Output the [X, Y] coordinate of the center of the cell containing the given text.  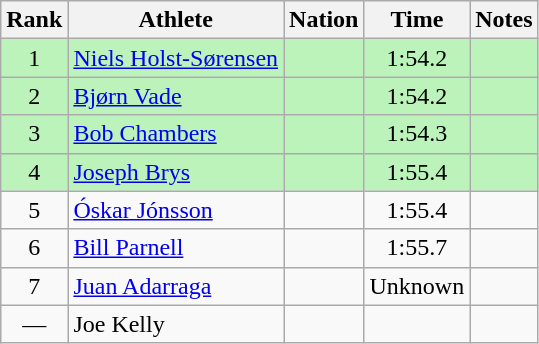
Bill Parnell [176, 248]
Unknown [417, 286]
Nation [324, 20]
1:55.7 [417, 248]
Niels Holst-Sørensen [176, 58]
1:54.3 [417, 134]
Juan Adarraga [176, 286]
Rank [34, 20]
Time [417, 20]
Athlete [176, 20]
— [34, 324]
Notes [504, 20]
Óskar Jónsson [176, 210]
2 [34, 96]
Joseph Brys [176, 172]
Bjørn Vade [176, 96]
6 [34, 248]
3 [34, 134]
4 [34, 172]
7 [34, 286]
5 [34, 210]
Bob Chambers [176, 134]
Joe Kelly [176, 324]
1 [34, 58]
